From the cell containing the given text, extract its center point as [x, y] coordinate. 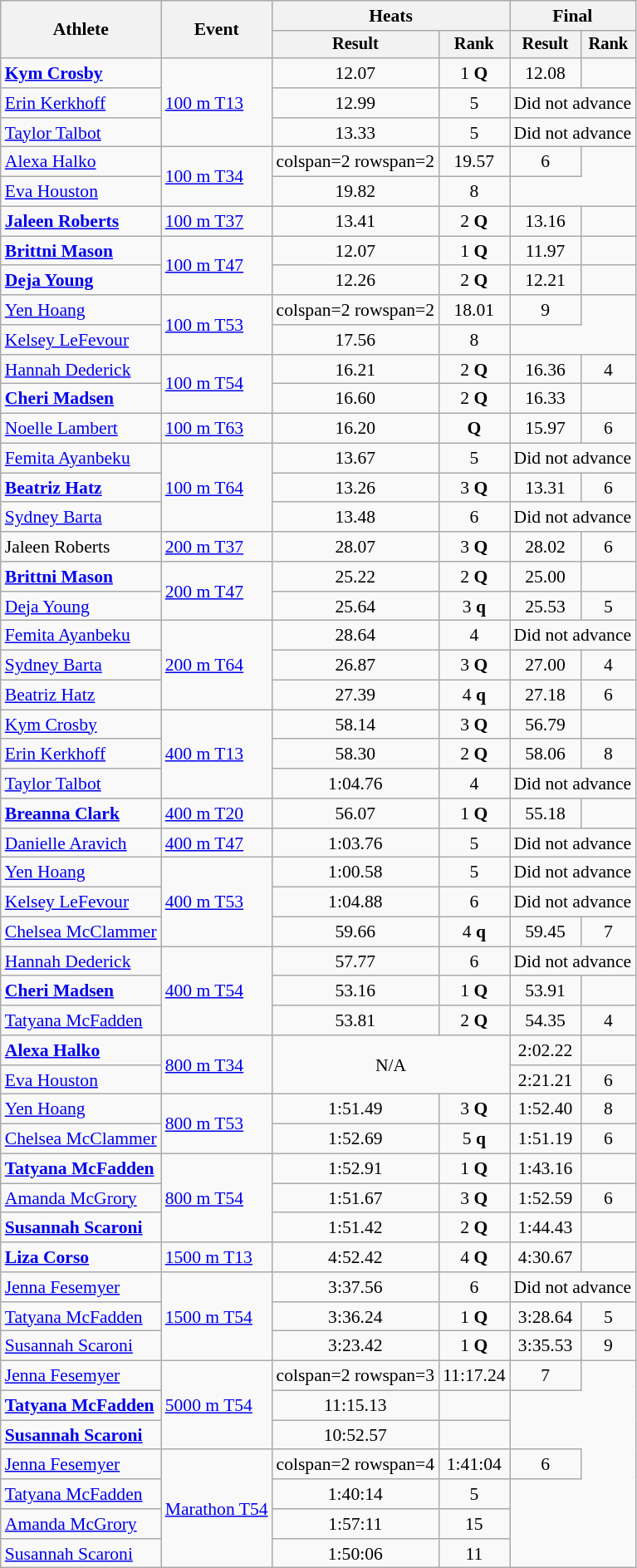
1:41:04 [473, 1465]
Liza Corso [81, 1257]
10:52.57 [355, 1435]
200 m T47 [217, 592]
55.18 [546, 813]
56.07 [355, 813]
4:52.42 [355, 1257]
17.56 [355, 340]
colspan=2 rowspan=4 [355, 1465]
1:52.59 [546, 1198]
13.26 [355, 488]
N/A [391, 1065]
Breanna Clark [81, 813]
13.67 [355, 459]
58.30 [355, 755]
1:03.76 [355, 843]
Heats [391, 16]
16.36 [546, 370]
57.77 [355, 961]
13.41 [355, 222]
19.57 [473, 162]
13.48 [355, 518]
16.60 [355, 399]
800 m T53 [217, 1123]
100 m T54 [217, 384]
3 q [473, 607]
Danielle Aravich [81, 843]
100 m T64 [217, 489]
Event [217, 30]
200 m T37 [217, 547]
58.06 [546, 755]
4 Q [473, 1257]
3:36.24 [355, 1317]
1:51.19 [546, 1139]
13.31 [546, 488]
27.00 [546, 666]
16.33 [546, 399]
1:57:11 [355, 1524]
11:17.24 [473, 1376]
1:40:14 [355, 1494]
5 q [473, 1139]
400 m T47 [217, 843]
5000 m T54 [217, 1406]
3:28.64 [546, 1317]
1:52.91 [355, 1169]
1:00.58 [355, 872]
15.97 [546, 429]
400 m T54 [217, 990]
18.01 [473, 310]
26.87 [355, 666]
Marathon T54 [217, 1509]
25.22 [355, 577]
11:15.13 [355, 1406]
59.66 [355, 932]
12.21 [546, 281]
2:21.21 [546, 1080]
400 m T20 [217, 813]
400 m T13 [217, 755]
100 m T63 [217, 429]
28.07 [355, 547]
Final [573, 16]
11.97 [546, 251]
4:30.67 [546, 1257]
1500 m T54 [217, 1316]
13.33 [355, 133]
100 m T37 [217, 222]
1:04.88 [355, 902]
12.08 [546, 73]
58.14 [355, 725]
1:44.43 [546, 1228]
Athlete [81, 30]
1:43.16 [546, 1169]
1:51.42 [355, 1228]
Q [473, 429]
12.26 [355, 281]
54.35 [546, 1020]
100 m T34 [217, 176]
56.79 [546, 725]
59.45 [546, 932]
100 m T53 [217, 324]
800 m T34 [217, 1065]
28.64 [355, 636]
100 m T47 [217, 266]
19.82 [355, 192]
25.64 [355, 607]
1:51.67 [355, 1198]
3:37.56 [355, 1287]
15 [473, 1524]
3:23.42 [355, 1346]
53.91 [546, 991]
25.53 [546, 607]
200 m T64 [217, 665]
16.20 [355, 429]
1:52.40 [546, 1109]
13.16 [546, 222]
16.21 [355, 370]
100 m T13 [217, 103]
25.00 [546, 577]
400 m T53 [217, 902]
53.81 [355, 1020]
27.18 [546, 696]
2:02.22 [546, 1050]
12.99 [355, 103]
800 m T54 [217, 1198]
1:51.49 [355, 1109]
3:35.53 [546, 1346]
28.02 [546, 547]
1:52.69 [355, 1139]
1:04.76 [355, 784]
53.16 [355, 991]
27.39 [355, 696]
colspan=2 rowspan=3 [355, 1376]
1500 m T13 [217, 1257]
Noelle Lambert [81, 429]
